From the cell containing the given text, extract its center point as (x, y) coordinate. 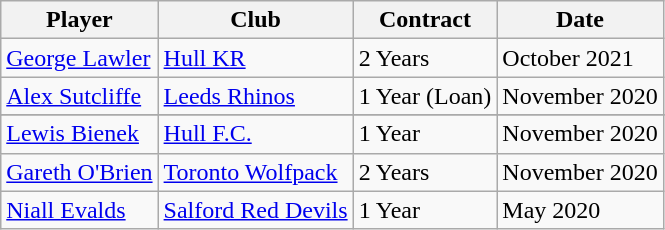
Toronto Wolfpack (256, 172)
1 Year (Loan) (425, 96)
Leeds Rhinos (256, 96)
Alex Sutcliffe (80, 96)
Hull KR (256, 58)
Salford Red Devils (256, 210)
George Lawler (80, 58)
Player (80, 20)
Niall Evalds (80, 210)
Club (256, 20)
Hull F.C. (256, 134)
Contract (425, 20)
Date (580, 20)
May 2020 (580, 210)
Lewis Bienek (80, 134)
Gareth O'Brien (80, 172)
October 2021 (580, 58)
